Identify which cell holds the provided text, then report its (X, Y) central coordinate. 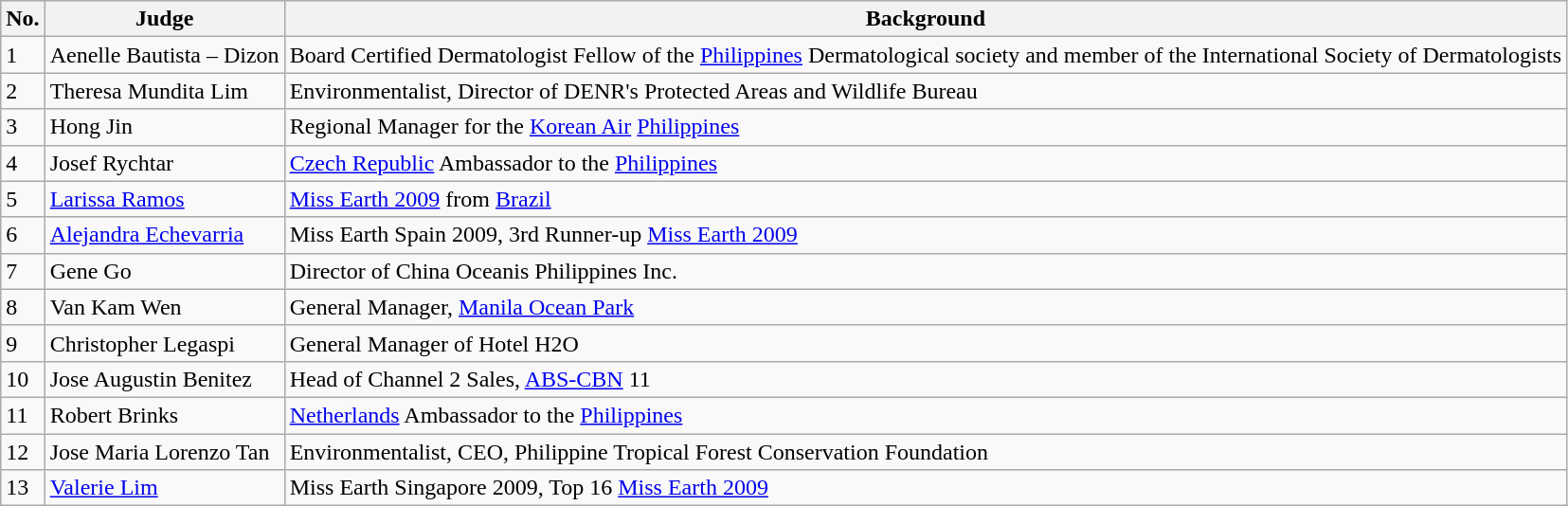
Background (925, 19)
Aenelle Bautista – Dizon (165, 55)
Larissa Ramos (165, 199)
9 (23, 343)
Van Kam Wen (165, 307)
12 (23, 452)
1 (23, 55)
6 (23, 235)
8 (23, 307)
Director of China Oceanis Philippines Inc. (925, 271)
Miss Earth Singapore 2009, Top 16 Miss Earth 2009 (925, 488)
Robert Brinks (165, 415)
Josef Rychtar (165, 163)
13 (23, 488)
General Manager, Manila Ocean Park (925, 307)
10 (23, 379)
Hong Jin (165, 127)
Christopher Legaspi (165, 343)
Environmentalist, Director of DENR's Protected Areas and Wildlife Bureau (925, 91)
Theresa Mundita Lim (165, 91)
Board Certified Dermatologist Fellow of the Philippines Dermatological society and member of the International Society of Dermatologists (925, 55)
11 (23, 415)
4 (23, 163)
Netherlands Ambassador to the Philippines (925, 415)
Miss Earth Spain 2009, 3rd Runner-up Miss Earth 2009 (925, 235)
Regional Manager for the Korean Air Philippines (925, 127)
Alejandra Echevarria (165, 235)
No. (23, 19)
Head of Channel 2 Sales, ABS-CBN 11 (925, 379)
Judge (165, 19)
Miss Earth 2009 from Brazil (925, 199)
5 (23, 199)
2 (23, 91)
Gene Go (165, 271)
Valerie Lim (165, 488)
Jose Augustin Benitez (165, 379)
Environmentalist, CEO, Philippine Tropical Forest Conservation Foundation (925, 452)
3 (23, 127)
Jose Maria Lorenzo Tan (165, 452)
7 (23, 271)
Czech Republic Ambassador to the Philippines (925, 163)
General Manager of Hotel H2O (925, 343)
